For the text-containing cell, return its midpoint in [X, Y] coordinate format. 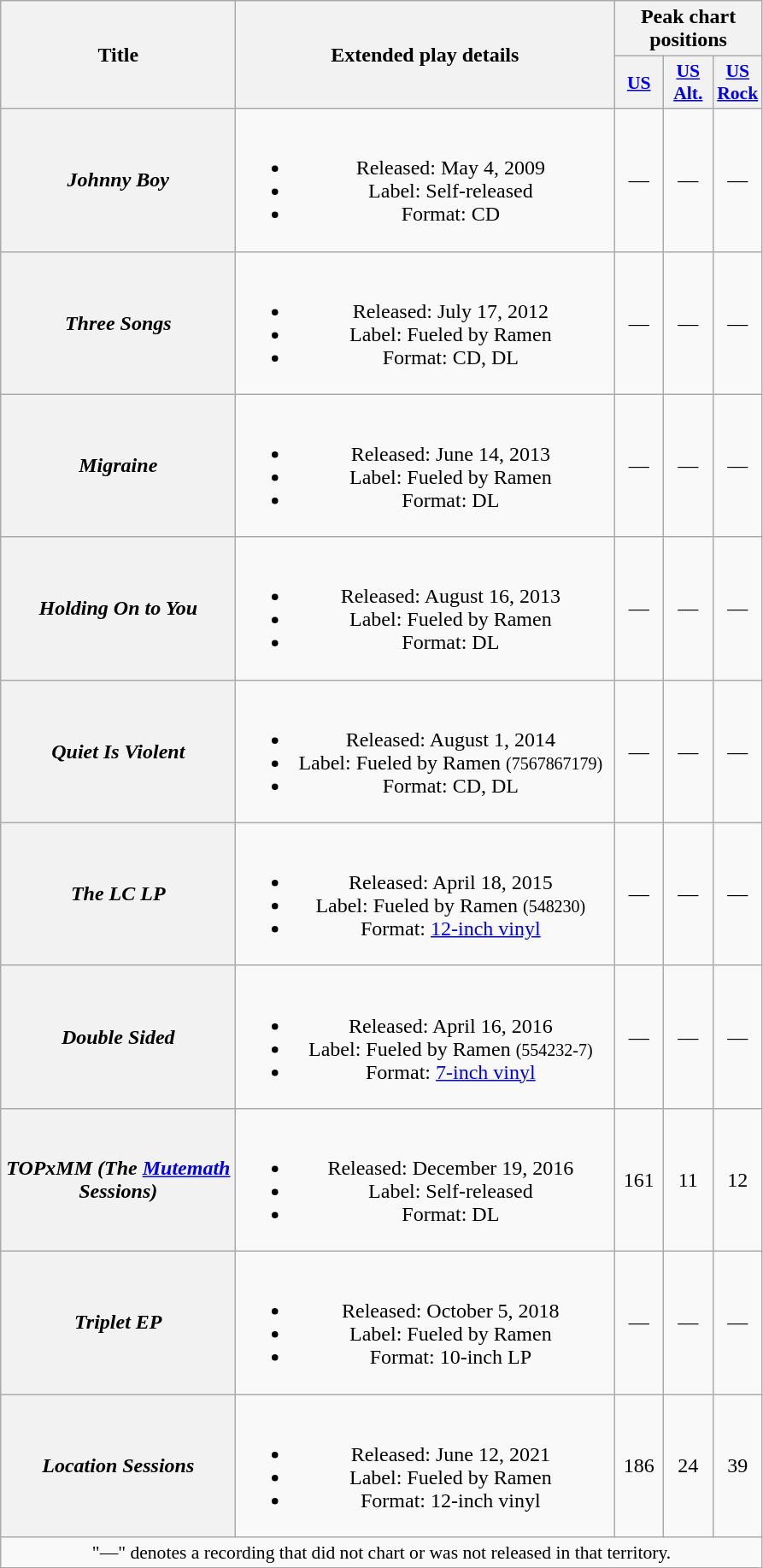
Title [118, 55]
Released: December 19, 2016Label: Self-releasedFormat: DL [426, 1180]
Johnny Boy [118, 180]
24 [689, 1465]
Released: April 16, 2016Label: Fueled by Ramen (554232-7)Format: 7-inch vinyl [426, 1036]
Released: July 17, 2012Label: Fueled by RamenFormat: CD, DL [426, 323]
Three Songs [118, 323]
Double Sided [118, 1036]
11 [689, 1180]
Released: June 14, 2013Label: Fueled by RamenFormat: DL [426, 465]
Holding On to You [118, 609]
Released: June 12, 2021Label: Fueled by RamenFormat: 12-inch vinyl [426, 1465]
"—" denotes a recording that did not chart or was not released in that territory. [382, 1553]
Released: May 4, 2009Label: Self-releasedFormat: CD [426, 180]
Released: April 18, 2015Label: Fueled by Ramen (548230)Format: 12-inch vinyl [426, 894]
Peak chart positions [689, 29]
12 [737, 1180]
39 [737, 1465]
Quiet Is Violent [118, 751]
Released: August 1, 2014Label: Fueled by Ramen (7567867179)Format: CD, DL [426, 751]
161 [639, 1180]
TOPxMM (The Mutemath Sessions) [118, 1180]
Location Sessions [118, 1465]
Released: October 5, 2018Label: Fueled by RamenFormat: 10-inch LP [426, 1322]
The LC LP [118, 894]
Extended play details [426, 55]
Triplet EP [118, 1322]
USRock [737, 82]
Migraine [118, 465]
186 [639, 1465]
Released: August 16, 2013Label: Fueled by RamenFormat: DL [426, 609]
US [639, 82]
USAlt. [689, 82]
